Find where the given text appears and provide that cell's center as (x, y) coordinate. 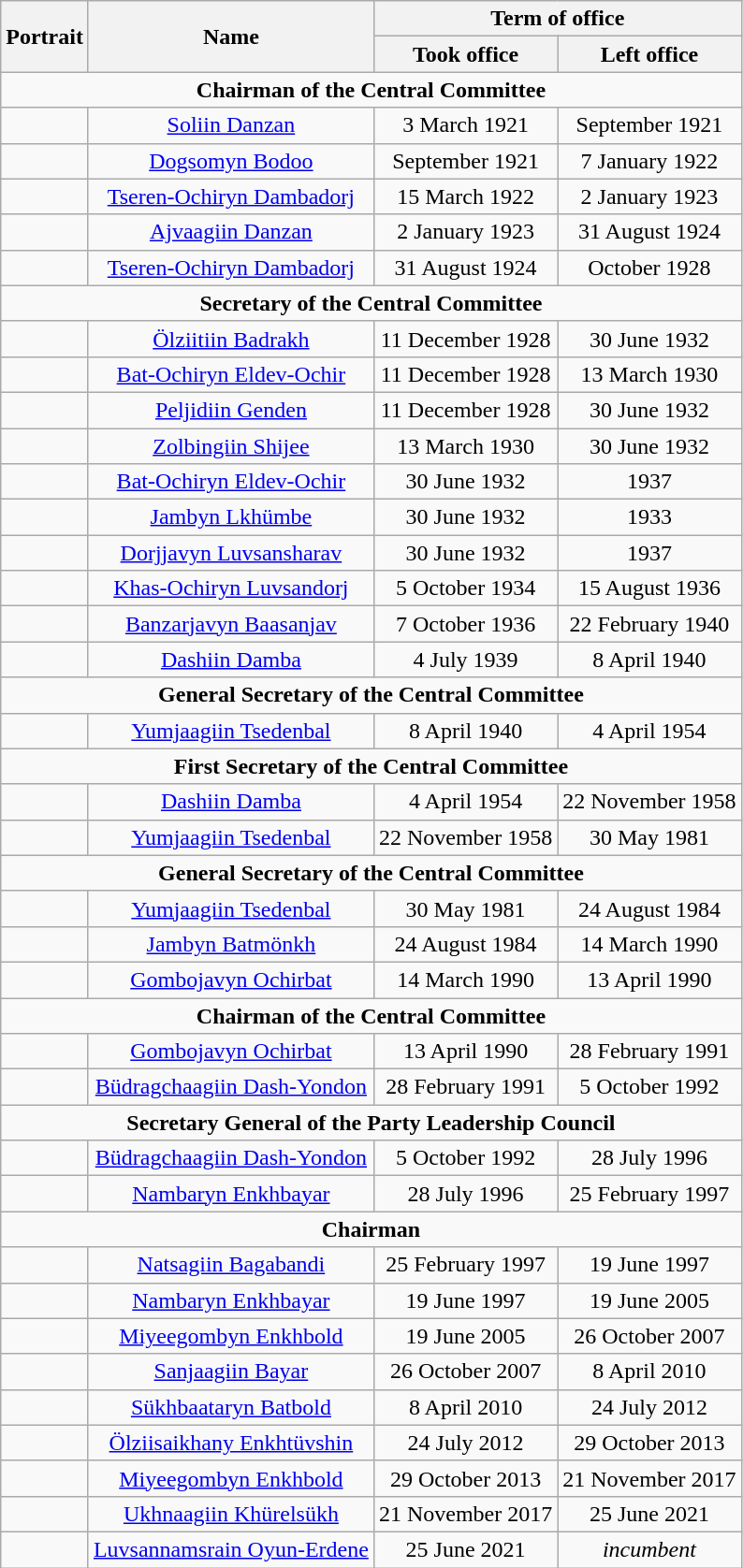
Name (230, 36)
Zolbingiin Shijee (230, 446)
Banzarjavyn Baasanjav (230, 624)
Jambyn Lkhümbe (230, 517)
October 1928 (649, 268)
Took office (465, 54)
Ölziitiin Badrakh (230, 339)
Dogsomyn Bodoo (230, 161)
7 October 1936 (465, 624)
Secretary of the Central Committee (371, 303)
Khas-Ochiryn Luvsandorj (230, 588)
5 October 1934 (465, 588)
Chairman (371, 1229)
Luvsannamsrain Oyun-Erdene (230, 1549)
Jambyn Batmönkh (230, 944)
3 March 1921 (465, 125)
1933 (649, 517)
Secretary General of the Party Leadership Council (371, 1123)
Ukhnaagiin Khürelsükh (230, 1514)
First Secretary of the Central Committee (371, 766)
Ajvaagiin Danzan (230, 232)
Natsagiin Bagabandi (230, 1265)
Peljidiin Genden (230, 410)
incumbent (649, 1549)
Portrait (45, 36)
Left office (649, 54)
15 August 1936 (649, 588)
22 February 1940 (649, 624)
Sükhbaataryn Batbold (230, 1407)
Sanjaagiin Bayar (230, 1372)
4 July 1939 (465, 660)
7 January 1922 (649, 161)
Soliin Danzan (230, 125)
Dorjjavyn Luvsansharav (230, 553)
Term of office (558, 19)
Ölziisaikhany Enkhtüvshin (230, 1443)
15 March 1922 (465, 196)
